Identify which cell holds the provided text, then report its (X, Y) central coordinate. 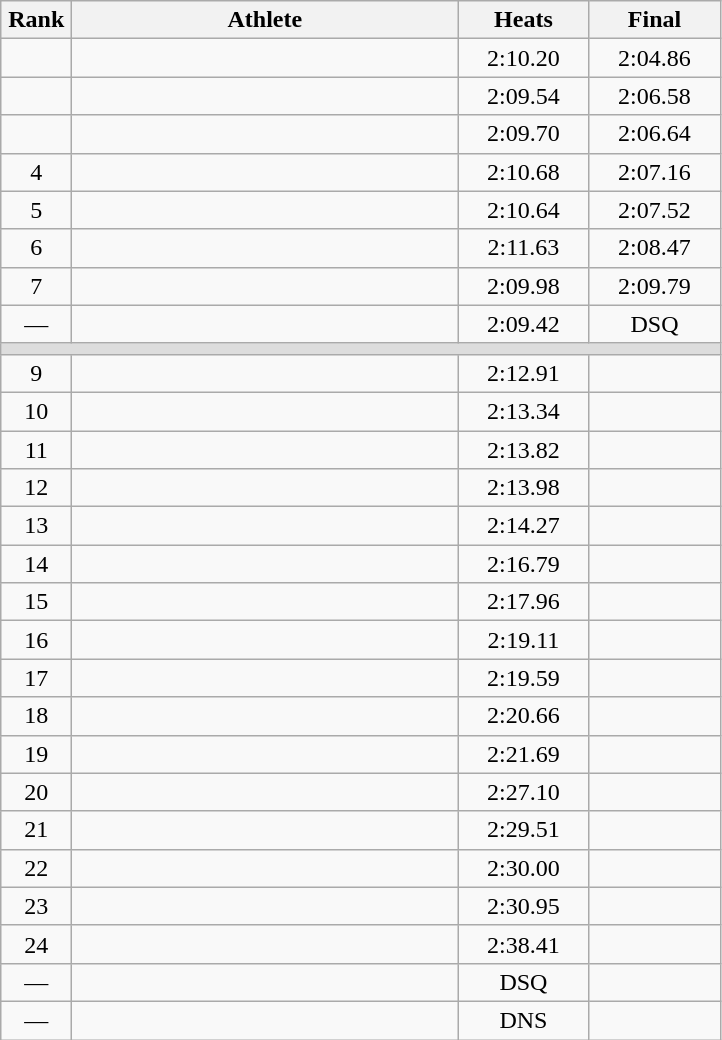
2:04.86 (654, 58)
2:13.34 (524, 411)
2:12.91 (524, 373)
Rank (36, 20)
11 (36, 449)
2:27.10 (524, 792)
2:13.82 (524, 449)
21 (36, 830)
2:09.98 (524, 286)
Athlete (265, 20)
18 (36, 716)
19 (36, 754)
2:20.66 (524, 716)
2:14.27 (524, 526)
7 (36, 286)
22 (36, 868)
2:09.42 (524, 324)
24 (36, 944)
2:30.95 (524, 906)
5 (36, 210)
2:38.41 (524, 944)
12 (36, 488)
2:10.20 (524, 58)
2:07.16 (654, 172)
20 (36, 792)
23 (36, 906)
2:29.51 (524, 830)
2:21.69 (524, 754)
6 (36, 248)
2:19.59 (524, 678)
9 (36, 373)
Heats (524, 20)
Final (654, 20)
15 (36, 602)
17 (36, 678)
2:17.96 (524, 602)
14 (36, 564)
13 (36, 526)
4 (36, 172)
2:07.52 (654, 210)
2:16.79 (524, 564)
16 (36, 640)
2:08.47 (654, 248)
2:09.54 (524, 96)
DNS (524, 1020)
10 (36, 411)
2:09.70 (524, 134)
2:06.64 (654, 134)
2:10.68 (524, 172)
2:11.63 (524, 248)
2:06.58 (654, 96)
2:19.11 (524, 640)
2:30.00 (524, 868)
2:10.64 (524, 210)
2:09.79 (654, 286)
2:13.98 (524, 488)
